Find where the given text appears and provide that cell's center as [X, Y] coordinate. 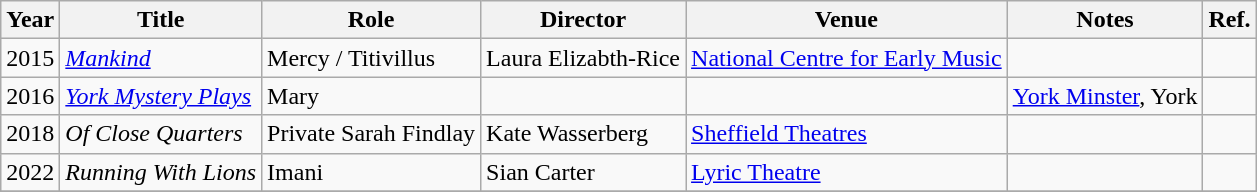
York Minster, York [1105, 96]
Ref. [1230, 20]
Sian Carter [584, 172]
2016 [30, 96]
Imani [372, 172]
Kate Wasserberg [584, 134]
Sheffield Theatres [847, 134]
Mary [372, 96]
2018 [30, 134]
National Centre for Early Music [847, 58]
Director [584, 20]
Mankind [161, 58]
Mercy / Titivillus [372, 58]
2022 [30, 172]
Private Sarah Findlay [372, 134]
Running With Lions [161, 172]
2015 [30, 58]
Role [372, 20]
Year [30, 20]
York Mystery Plays [161, 96]
Venue [847, 20]
Notes [1105, 20]
Laura Elizabth-Rice [584, 58]
Lyric Theatre [847, 172]
Of Close Quarters [161, 134]
Title [161, 20]
